Return the (x, y) coordinate for the center point of the cell that contains the specified text.  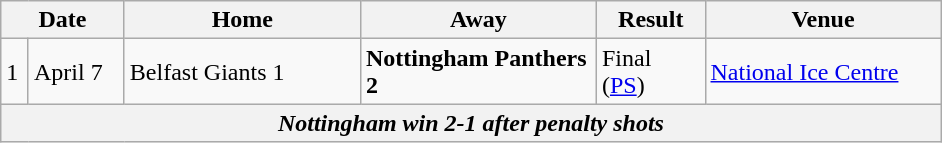
Venue (823, 20)
1 (15, 72)
Away (478, 20)
Final (PS) (650, 72)
Result (650, 20)
Date (63, 20)
April 7 (76, 72)
Nottingham win 2-1 after penalty shots (471, 123)
Belfast Giants 1 (242, 72)
Nottingham Panthers 2 (478, 72)
Home (242, 20)
National Ice Centre (823, 72)
